Return the (x, y) coordinate for the center point of the cell that contains the specified text.  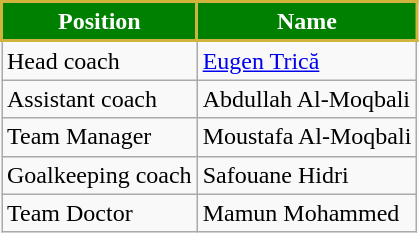
Assistant coach (100, 99)
Name (307, 22)
Eugen Trică (307, 60)
Head coach (100, 60)
Team Manager (100, 137)
Safouane Hidri (307, 175)
Moustafa Al-Moqbali (307, 137)
Team Doctor (100, 213)
Abdullah Al-Moqbali (307, 99)
Mamun Mohammed (307, 213)
Goalkeeping coach (100, 175)
Position (100, 22)
